From the cell containing the given text, extract its center point as (X, Y) coordinate. 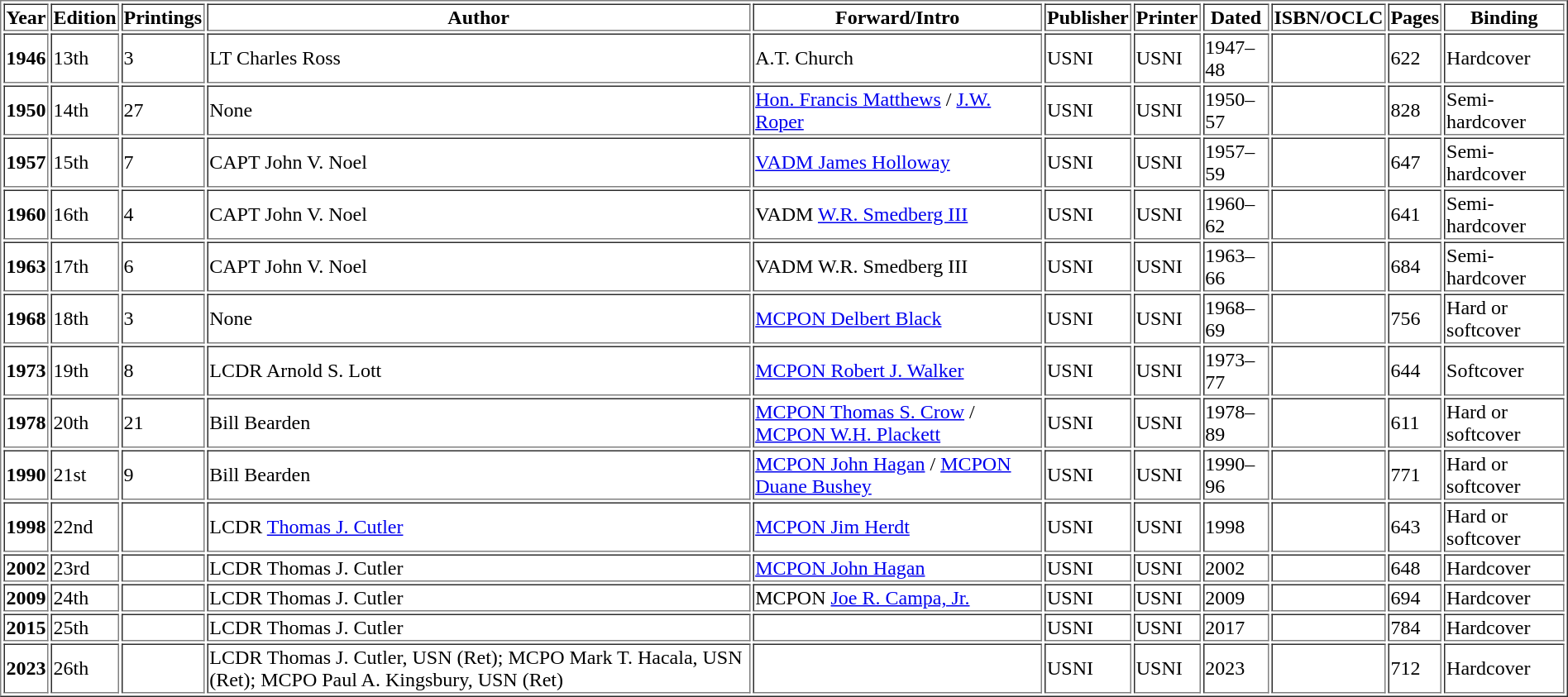
LCDR Arnold S. Lott (478, 370)
641 (1414, 215)
Pages (1414, 17)
2017 (1236, 627)
Edition (85, 17)
Dated (1236, 17)
MCPON Thomas S. Crow / MCPON W.H. Plackett (897, 423)
19th (85, 370)
13th (85, 58)
2015 (26, 627)
MCPON Robert J. Walker (897, 370)
23rd (85, 567)
1973 (26, 370)
Printer (1168, 17)
784 (1414, 627)
1946 (26, 58)
24th (85, 597)
1950–57 (1236, 111)
9 (164, 475)
26th (85, 668)
Binding (1503, 17)
MCPON Jim Herdt (897, 528)
1963–66 (1236, 266)
1968 (26, 319)
20th (85, 423)
1957–59 (1236, 162)
771 (1414, 475)
756 (1414, 319)
1963 (26, 266)
1990 (26, 475)
Hon. Francis Matthews / J.W. Roper (897, 111)
694 (1414, 597)
611 (1414, 423)
MCPON Delbert Black (897, 319)
Publisher (1088, 17)
6 (164, 266)
17th (85, 266)
7 (164, 162)
1978 (26, 423)
21 (164, 423)
1960–62 (1236, 215)
Forward/Intro (897, 17)
ISBN/OCLC (1328, 17)
Printings (164, 17)
1957 (26, 162)
A.T. Church (897, 58)
643 (1414, 528)
1978–89 (1236, 423)
25th (85, 627)
18th (85, 319)
622 (1414, 58)
22nd (85, 528)
21st (85, 475)
828 (1414, 111)
4 (164, 215)
648 (1414, 567)
MCPON Joe R. Campa, Jr. (897, 597)
Softcover (1503, 370)
LT Charles Ross (478, 58)
VADM James Holloway (897, 162)
14th (85, 111)
1968–69 (1236, 319)
MCPON John Hagan (897, 567)
LCDR Thomas J. Cutler, USN (Ret); MCPO Mark T. Hacala, USN (Ret); MCPO Paul A. Kingsbury, USN (Ret) (478, 668)
684 (1414, 266)
647 (1414, 162)
27 (164, 111)
16th (85, 215)
Author (478, 17)
1960 (26, 215)
1947–48 (1236, 58)
15th (85, 162)
8 (164, 370)
1990–96 (1236, 475)
1950 (26, 111)
1973–77 (1236, 370)
MCPON John Hagan / MCPON Duane Bushey (897, 475)
712 (1414, 668)
Year (26, 17)
644 (1414, 370)
